For the text-containing cell, return its midpoint in (X, Y) coordinate format. 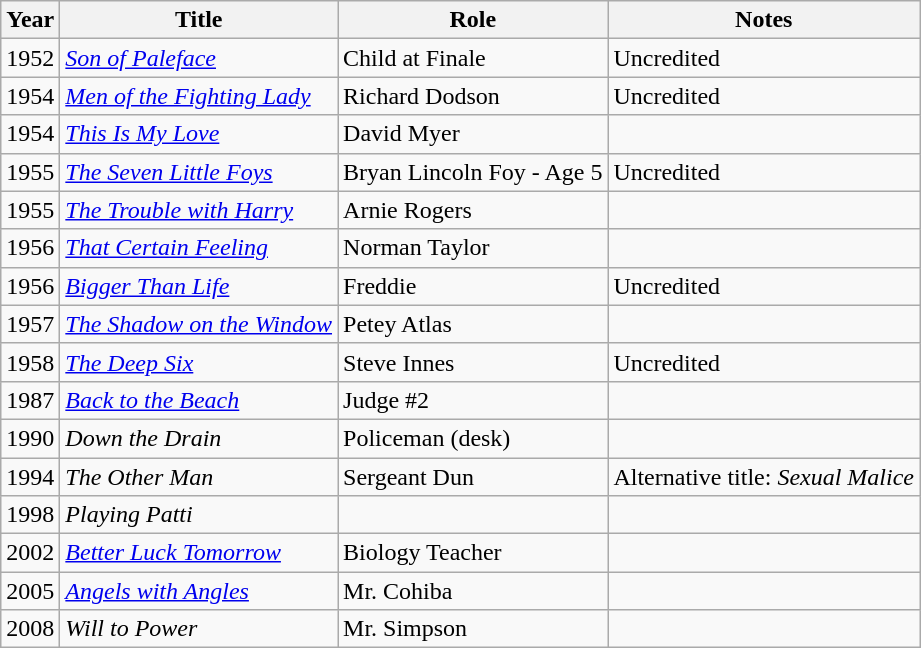
1990 (30, 438)
2005 (30, 591)
That Certain Feeling (199, 248)
Judge #2 (473, 400)
Petey Atlas (473, 324)
1958 (30, 362)
Norman Taylor (473, 248)
Richard Dodson (473, 96)
Biology Teacher (473, 553)
Back to the Beach (199, 400)
Down the Drain (199, 438)
Men of the Fighting Lady (199, 96)
The Seven Little Foys (199, 172)
This Is My Love (199, 134)
2002 (30, 553)
Son of Paleface (199, 58)
Freddie (473, 286)
1994 (30, 477)
Playing Patti (199, 515)
Angels with Angles (199, 591)
David Myer (473, 134)
Child at Finale (473, 58)
The Trouble with Harry (199, 210)
Notes (764, 20)
1957 (30, 324)
Role (473, 20)
2008 (30, 629)
Better Luck Tomorrow (199, 553)
Alternative title: Sexual Malice (764, 477)
1998 (30, 515)
Sergeant Dun (473, 477)
Policeman (desk) (473, 438)
Bryan Lincoln Foy - Age 5 (473, 172)
The Shadow on the Window (199, 324)
Title (199, 20)
Will to Power (199, 629)
Mr. Cohiba (473, 591)
Year (30, 20)
Bigger Than Life (199, 286)
Arnie Rogers (473, 210)
The Deep Six (199, 362)
1952 (30, 58)
Steve Innes (473, 362)
Mr. Simpson (473, 629)
1987 (30, 400)
The Other Man (199, 477)
